Find where the given text appears and provide that cell's center as (x, y) coordinate. 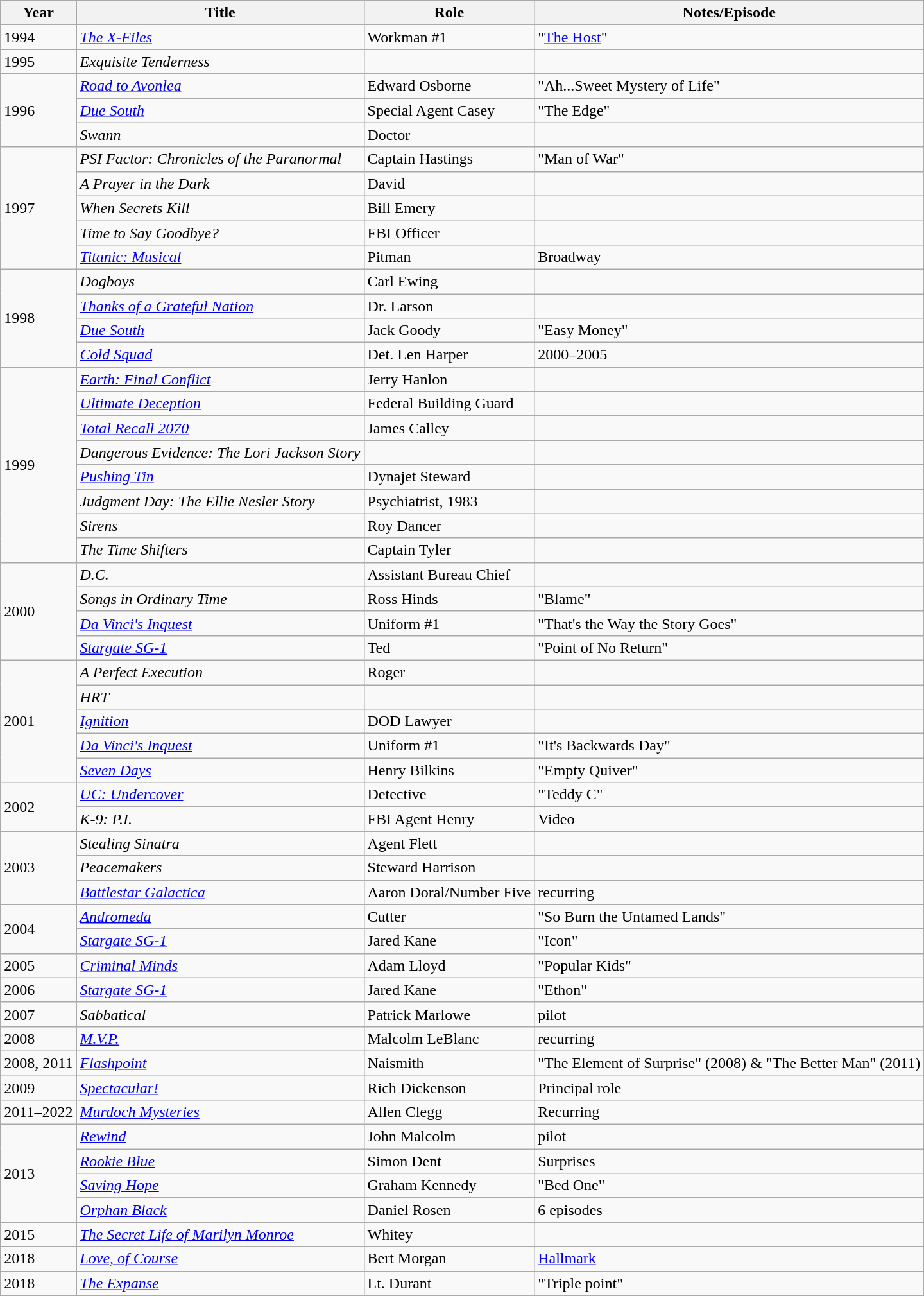
Adam Lloyd (449, 965)
"That's the Way the Story Goes" (729, 623)
Aaron Doral/Number Five (449, 892)
The Time Shifters (220, 550)
2015 (38, 1234)
Ultimate Deception (220, 404)
Andromeda (220, 917)
"Icon" (729, 941)
1996 (38, 110)
2000 (38, 611)
2008 (38, 1039)
Titanic: Musical (220, 257)
Special Agent Casey (449, 110)
DOD Lawyer (449, 721)
Notes/Episode (729, 13)
Edward Osborne (449, 86)
Earth: Final Conflict (220, 379)
Lt. Durant (449, 1283)
Agent Flett (449, 843)
1999 (38, 465)
Saving Hope (220, 1186)
When Secrets Kill (220, 208)
2003 (38, 868)
1995 (38, 62)
Naismith (449, 1063)
Detective (449, 795)
The X-Files (220, 37)
2011–2022 (38, 1112)
Pitman (449, 257)
Doctor (449, 135)
Sirens (220, 526)
FBI Agent Henry (449, 819)
"Blame" (729, 599)
2006 (38, 990)
2013 (38, 1173)
James Calley (449, 428)
Simon Dent (449, 1161)
1998 (38, 318)
Road to Avonlea (220, 86)
Flashpoint (220, 1063)
Principal role (729, 1088)
"The Host" (729, 37)
Video (729, 819)
Songs in Ordinary Time (220, 599)
"The Edge" (729, 110)
1994 (38, 37)
Criminal Minds (220, 965)
A Prayer in the Dark (220, 184)
Stealing Sinatra (220, 843)
2007 (38, 1014)
Total Recall 2070 (220, 428)
Rich Dickenson (449, 1088)
HRT (220, 696)
Dangerous Evidence: The Lori Jackson Story (220, 453)
K-9: P.I. (220, 819)
Jack Goody (449, 331)
"So Burn the Untamed Lands" (729, 917)
Henry Bilkins (449, 770)
Captain Hastings (449, 159)
Roy Dancer (449, 526)
Recurring (729, 1112)
Spectacular! (220, 1088)
Love, of Course (220, 1259)
Roger (449, 672)
Psychiatrist, 1983 (449, 501)
"Ethon" (729, 990)
The Expanse (220, 1283)
Cold Squad (220, 355)
Title (220, 13)
"Ah...Sweet Mystery of Life" (729, 86)
Captain Tyler (449, 550)
Hallmark (729, 1259)
The Secret Life of Marilyn Monroe (220, 1234)
M.V.P. (220, 1039)
Cutter (449, 917)
"Triple point" (729, 1283)
2008, 2011 (38, 1063)
Jerry Hanlon (449, 379)
Rewind (220, 1137)
Ignition (220, 721)
2000–2005 (729, 355)
Dogboys (220, 281)
UC: Undercover (220, 795)
Daniel Rosen (449, 1210)
Steward Harrison (449, 868)
"It's Backwards Day" (729, 746)
Patrick Marlowe (449, 1014)
2005 (38, 965)
Malcolm LeBlanc (449, 1039)
Surprises (729, 1161)
"The Element of Surprise" (2008) & "The Better Man" (2011) (729, 1063)
Broadway (729, 257)
Dynajet Steward (449, 477)
"Point of No Return" (729, 648)
2001 (38, 721)
Rookie Blue (220, 1161)
Thanks of a Grateful Nation (220, 306)
Assistant Bureau Chief (449, 575)
Det. Len Harper (449, 355)
Exquisite Tenderness (220, 62)
Battlestar Galactica (220, 892)
"Bed One" (729, 1186)
Swann (220, 135)
Workman #1 (449, 37)
Ted (449, 648)
Bert Morgan (449, 1259)
Seven Days (220, 770)
Carl Ewing (449, 281)
Federal Building Guard (449, 404)
Whitey (449, 1234)
6 episodes (729, 1210)
2009 (38, 1088)
Sabbatical (220, 1014)
David (449, 184)
"Popular Kids" (729, 965)
Allen Clegg (449, 1112)
Year (38, 13)
2002 (38, 807)
D.C. (220, 575)
"Teddy C" (729, 795)
2004 (38, 929)
Peacemakers (220, 868)
FBI Officer (449, 232)
"Man of War" (729, 159)
"Easy Money" (729, 331)
PSI Factor: Chronicles of the Paranormal (220, 159)
1997 (38, 208)
Bill Emery (449, 208)
A Perfect Execution (220, 672)
Murdoch Mysteries (220, 1112)
"Empty Quiver" (729, 770)
Time to Say Goodbye? (220, 232)
Orphan Black (220, 1210)
Judgment Day: The Ellie Nesler Story (220, 501)
Graham Kennedy (449, 1186)
Pushing Tin (220, 477)
Dr. Larson (449, 306)
Role (449, 13)
John Malcolm (449, 1137)
Ross Hinds (449, 599)
